Extract the (x, y) coordinate from the center of the cell holding the provided text.  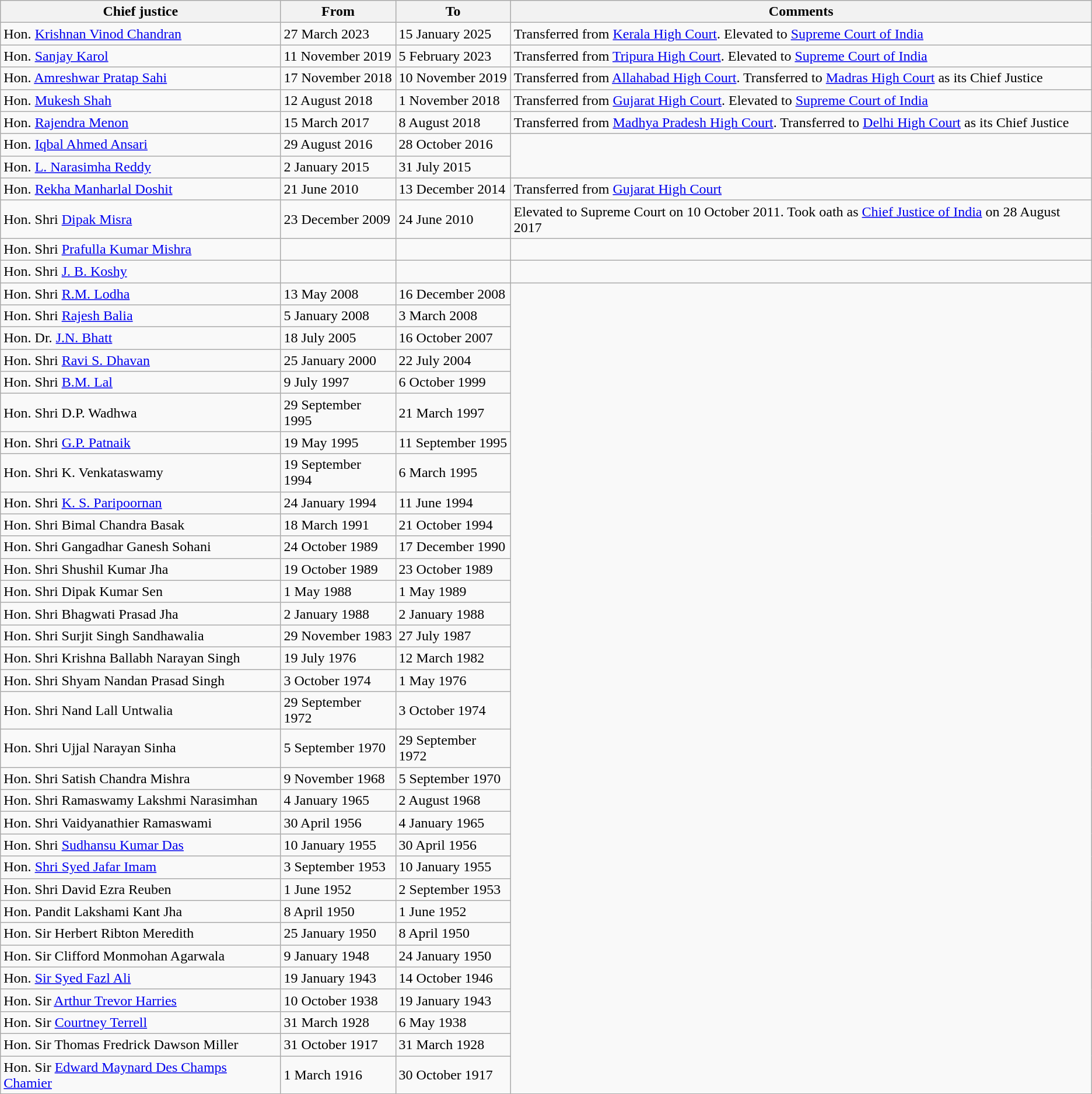
Hon. Shri David Ezra Reuben (141, 889)
23 December 2009 (338, 219)
Hon. Sanjay Karol (141, 56)
Hon. Iqbal Ahmed Ansari (141, 145)
Hon. Shri J. B. Koshy (141, 271)
Hon. Sir Clifford Monmohan Agarwala (141, 956)
Hon. Shri D.P. Wadhwa (141, 413)
3 March 2008 (453, 316)
Hon. Shri Sudhansu Kumar Das (141, 845)
Hon. Sir Arthur Trevor Harries (141, 1000)
Hon. L. Narasimha Reddy (141, 167)
Hon. Shri K. Venkataswamy (141, 472)
5 January 2008 (338, 316)
Hon. Shri Shyam Nandan Prasad Singh (141, 681)
Transferred from Madhya Pradesh High Court. Transferred to Delhi High Court as its Chief Justice (801, 122)
8 August 2018 (453, 122)
Hon. Shri G.P. Patnaik (141, 443)
27 July 1987 (453, 636)
Transferred from Gujarat High Court (801, 189)
11 June 1994 (453, 503)
To (453, 12)
19 October 1989 (338, 569)
Hon. Shri Prafulla Kumar Mishra (141, 249)
6 October 1999 (453, 383)
Hon. Dr. J.N. Bhatt (141, 338)
29 September 1995 (338, 413)
17 November 2018 (338, 78)
Chief justice (141, 12)
1 May 1976 (453, 681)
From (338, 12)
28 October 2016 (453, 145)
Comments (801, 12)
19 July 1976 (338, 658)
Hon. Rekha Manharlal Doshit (141, 189)
Hon. Shri Ramaswamy Lakshmi Narasimhan (141, 801)
10 November 2019 (453, 78)
24 January 1950 (453, 956)
Hon. Shri Dipak Misra (141, 219)
Hon. Shri Satish Chandra Mishra (141, 779)
11 September 1995 (453, 443)
Elevated to Supreme Court on 10 October 2011. Took oath as Chief Justice of India on 28 August 2017 (801, 219)
1 March 1916 (338, 1074)
18 March 1991 (338, 525)
24 October 1989 (338, 547)
2 August 1968 (453, 801)
Hon. Sir Thomas Fredrick Dawson Miller (141, 1044)
21 March 1997 (453, 413)
25 January 2000 (338, 360)
Hon. Amreshwar Pratap Sahi (141, 78)
Hon. Shri Syed Jafar Imam (141, 867)
27 March 2023 (338, 34)
Hon. Shri Rajesh Balia (141, 316)
22 July 2004 (453, 360)
12 March 1982 (453, 658)
1 November 2018 (453, 100)
15 March 2017 (338, 122)
Hon. Shri K. S. Paripoornan (141, 503)
Hon. Shri Dipak Kumar Sen (141, 591)
Hon. Sir Syed Fazl Ali (141, 978)
23 October 1989 (453, 569)
6 May 1938 (453, 1022)
Hon. Rajendra Menon (141, 122)
Hon. Shri Bimal Chandra Basak (141, 525)
2 September 1953 (453, 889)
Hon. Sir Courtney Terrell (141, 1022)
Transferred from Gujarat High Court. Elevated to Supreme Court of India (801, 100)
1 May 1989 (453, 591)
6 March 1995 (453, 472)
Hon. Sir Herbert Ribton Meredith (141, 934)
Hon. Shri Nand Lall Untwalia (141, 710)
16 October 2007 (453, 338)
13 May 2008 (338, 293)
16 December 2008 (453, 293)
9 July 1997 (338, 383)
Hon. Shri Gangadhar Ganesh Sohani (141, 547)
24 January 1994 (338, 503)
Hon. Shri Krishna Ballabh Narayan Singh (141, 658)
9 January 1948 (338, 956)
Transferred from Kerala High Court. Elevated to Supreme Court of India (801, 34)
24 June 2010 (453, 219)
30 October 1917 (453, 1074)
Hon. Shri Vaidyanathier Ramaswami (141, 823)
12 August 2018 (338, 100)
Hon. Shri Surjit Singh Sandhawalia (141, 636)
17 December 1990 (453, 547)
2 January 2015 (338, 167)
Hon. Shri R.M. Lodha (141, 293)
31 October 1917 (338, 1044)
Hon. Shri Ravi S. Dhavan (141, 360)
Hon. Sir Edward Maynard Des Champs Chamier (141, 1074)
29 August 2016 (338, 145)
15 January 2025 (453, 34)
Hon. Shri Ujjal Narayan Sinha (141, 749)
29 November 1983 (338, 636)
Hon. Shri Shushil Kumar Jha (141, 569)
14 October 1946 (453, 978)
Hon. Pandit Lakshami Kant Jha (141, 911)
21 October 1994 (453, 525)
18 July 2005 (338, 338)
25 January 1950 (338, 934)
5 February 2023 (453, 56)
31 July 2015 (453, 167)
13 December 2014 (453, 189)
9 November 1968 (338, 779)
1 May 1988 (338, 591)
10 October 1938 (338, 1000)
21 June 2010 (338, 189)
Hon. Mukesh Shah (141, 100)
Hon. Shri Bhagwati Prasad Jha (141, 613)
3 September 1953 (338, 867)
11 November 2019 (338, 56)
Transferred from Tripura High Court. Elevated to Supreme Court of India (801, 56)
Hon. Shri B.M. Lal (141, 383)
Hon. Krishnan Vinod Chandran (141, 34)
19 May 1995 (338, 443)
Transferred from Allahabad High Court. Transferred to Madras High Court as its Chief Justice (801, 78)
19 September 1994 (338, 472)
